Return [X, Y] of the center of cell containing provided text 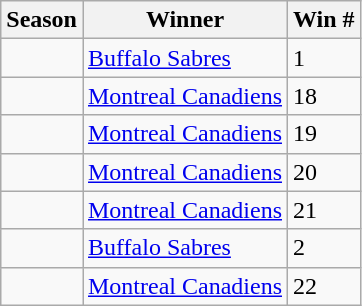
22 [324, 286]
2 [324, 248]
21 [324, 210]
19 [324, 134]
Winner [184, 20]
1 [324, 58]
Win # [324, 20]
Season [42, 20]
18 [324, 96]
20 [324, 172]
